Extract the [X, Y] coordinate from the center of the cell holding the provided text.  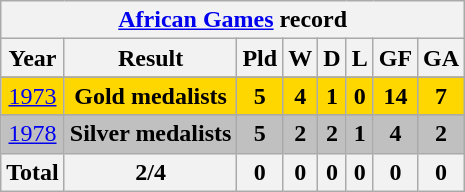
Year [33, 58]
7 [442, 96]
1978 [33, 134]
Pld [260, 58]
D [332, 58]
14 [395, 96]
1973 [33, 96]
L [360, 58]
Silver medalists [150, 134]
African Games record [233, 20]
Result [150, 58]
GF [395, 58]
GA [442, 58]
W [300, 58]
Gold medalists [150, 96]
Total [33, 172]
2/4 [150, 172]
